Extract the [x, y] coordinate from the center of the cell holding the provided text.  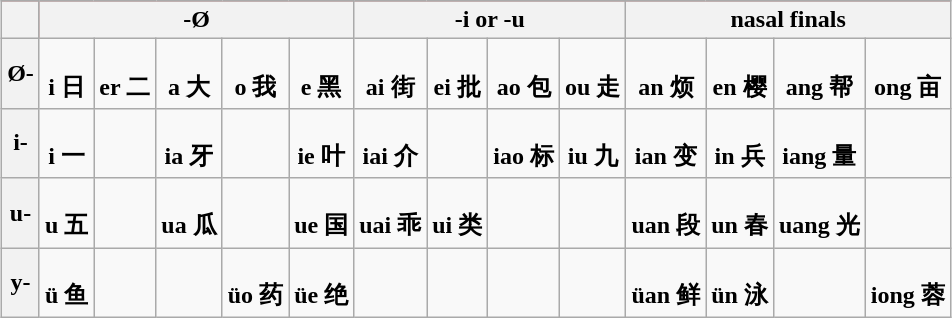
i 一 [66, 143]
ue 国 [322, 213]
i 日 [66, 74]
y- [21, 283]
e 黑 [322, 74]
ai 街 [390, 74]
ia 牙 [189, 143]
ua 瓜 [189, 213]
ü 鱼 [66, 283]
in 兵 [740, 143]
-Ø [196, 20]
ei 批 [458, 74]
uan 段 [666, 213]
un 春 [740, 213]
üan 鲜 [666, 283]
iu 九 [593, 143]
iai 介 [390, 143]
iang 量 [819, 143]
ou 走 [593, 74]
ün 泳 [740, 283]
a 大 [189, 74]
üe 绝 [322, 283]
nasal finals [788, 20]
ang 帮 [819, 74]
i- [21, 143]
ie 叶 [322, 143]
ian 变 [666, 143]
ao 包 [524, 74]
en 樱 [740, 74]
u 五 [66, 213]
u- [21, 213]
Ø- [21, 74]
iong 蓉 [908, 283]
iao 标 [524, 143]
er 二 [125, 74]
üo 药 [255, 283]
an 烦 [666, 74]
-i or -u [490, 20]
ui 类 [458, 213]
uai 乖 [390, 213]
o 我 [255, 74]
ong 亩 [908, 74]
uang 光 [819, 213]
